Identify which cell holds the provided text, then report its [X, Y] central coordinate. 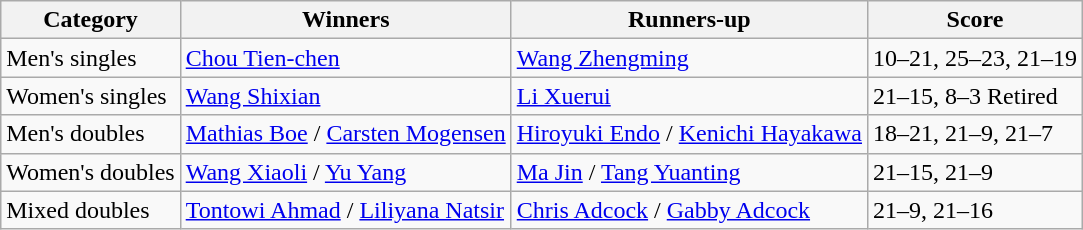
Chou Tien-chen [346, 58]
18–21, 21–9, 21–7 [976, 134]
Category [90, 20]
Men's singles [90, 58]
21–9, 21–16 [976, 210]
Wang Xiaoli / Yu Yang [346, 172]
21–15, 21–9 [976, 172]
Chris Adcock / Gabby Adcock [689, 210]
21–15, 8–3 Retired [976, 96]
Winners [346, 20]
Tontowi Ahmad / Liliyana Natsir [346, 210]
Ma Jin / Tang Yuanting [689, 172]
Wang Shixian [346, 96]
Men's doubles [90, 134]
Mathias Boe / Carsten Mogensen [346, 134]
Wang Zhengming [689, 58]
Li Xuerui [689, 96]
10–21, 25–23, 21–19 [976, 58]
Runners-up [689, 20]
Score [976, 20]
Women's singles [90, 96]
Women's doubles [90, 172]
Hiroyuki Endo / Kenichi Hayakawa [689, 134]
Mixed doubles [90, 210]
